Determine the (x, y) coordinate at the center of the cell enclosing the given text.  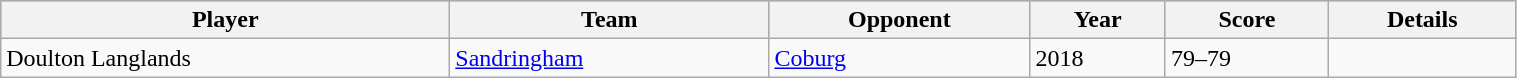
Opponent (900, 20)
Player (226, 20)
Details (1422, 20)
Coburg (900, 58)
79–79 (1246, 58)
Year (1098, 20)
Team (610, 20)
Doulton Langlands (226, 58)
2018 (1098, 58)
Sandringham (610, 58)
Score (1246, 20)
